Return (x, y) of the center of cell containing provided text 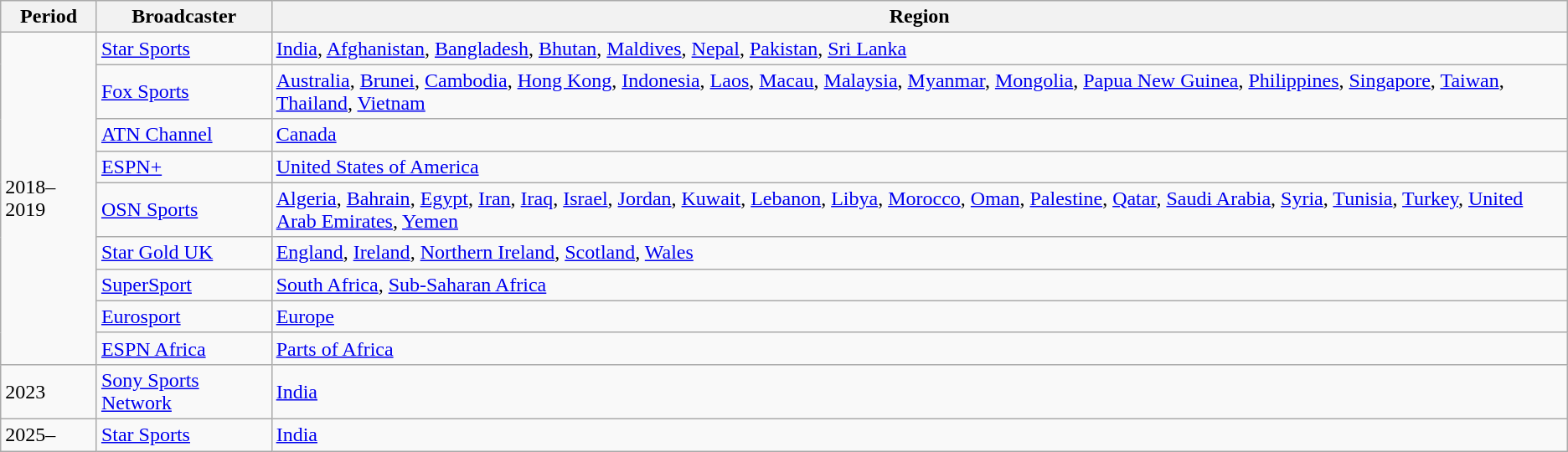
ATN Channel (184, 135)
2025– (49, 434)
Region (920, 17)
India, Afghanistan, Bangladesh, Bhutan, Maldives, Nepal, Pakistan, Sri Lanka (920, 49)
Canada (920, 135)
Period (49, 17)
South Africa, Sub-Saharan Africa (920, 285)
Eurosport (184, 316)
Star Gold UK (184, 253)
Sony Sports Network (184, 392)
ESPN Africa (184, 348)
SuperSport (184, 285)
Fox Sports (184, 92)
England, Ireland, Northern Ireland, Scotland, Wales (920, 253)
Parts of Africa (920, 348)
ESPN+ (184, 167)
2023 (49, 392)
Broadcaster (184, 17)
United States of America (920, 167)
2018–2019 (49, 199)
OSN Sports (184, 209)
Europe (920, 316)
